Identify which cell holds the provided text, then report its (X, Y) central coordinate. 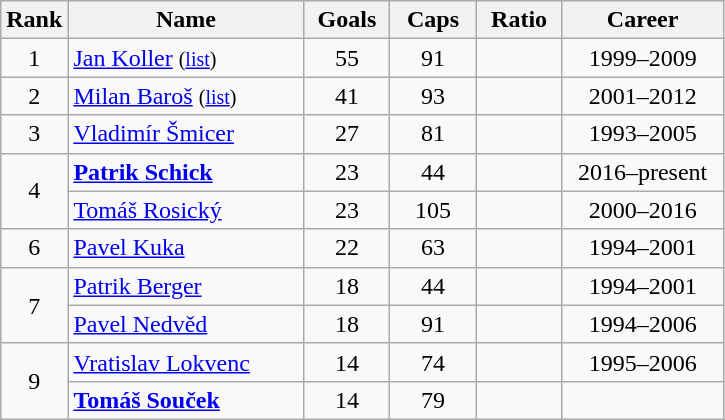
27 (347, 134)
63 (433, 248)
Rank (34, 20)
81 (433, 134)
41 (347, 96)
2000–2016 (642, 210)
22 (347, 248)
Jan Koller (list) (186, 58)
1995–2006 (642, 362)
3 (34, 134)
Patrik Schick (186, 172)
79 (433, 400)
Caps (433, 20)
Patrik Berger (186, 286)
Goals (347, 20)
Pavel Kuka (186, 248)
1 (34, 58)
74 (433, 362)
6 (34, 248)
7 (34, 305)
Tomáš Rosický (186, 210)
Name (186, 20)
1994–2006 (642, 324)
Tomáš Souček (186, 400)
Vratislav Lokvenc (186, 362)
Vladimír Šmicer (186, 134)
Milan Baroš (list) (186, 96)
Ratio (519, 20)
Pavel Nedvěd (186, 324)
105 (433, 210)
2016–present (642, 172)
9 (34, 381)
1999–2009 (642, 58)
1993–2005 (642, 134)
2001–2012 (642, 96)
4 (34, 191)
55 (347, 58)
93 (433, 96)
2 (34, 96)
Career (642, 20)
